Find where the given text appears and provide that cell's center as (X, Y) coordinate. 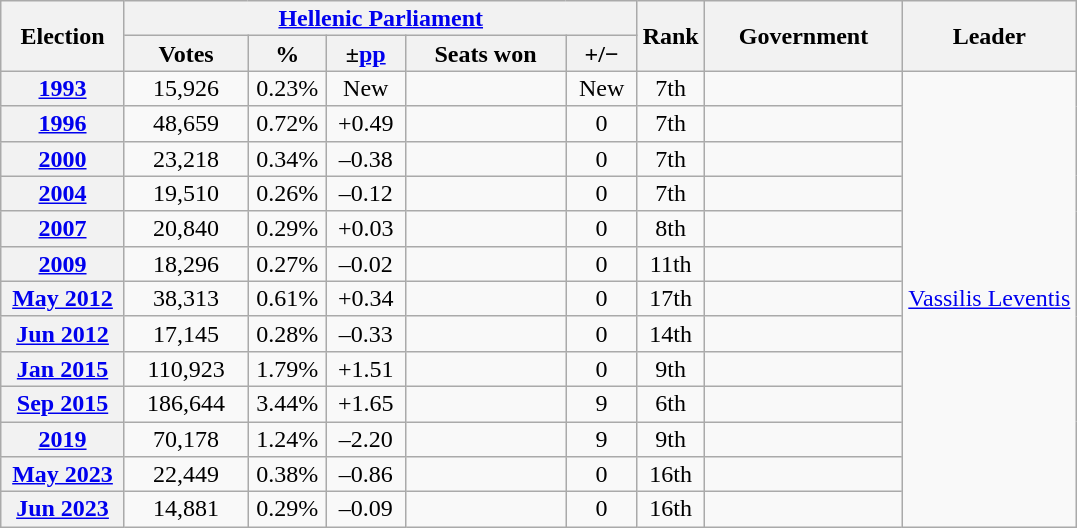
+1.51 (366, 368)
Hellenic Parliament (380, 18)
+0.03 (366, 228)
48,659 (186, 124)
11th (670, 264)
0.27% (288, 264)
Sep 2015 (63, 404)
14,881 (186, 510)
Jun 2012 (63, 334)
May 2023 (63, 474)
0.34% (288, 158)
–0.09 (366, 510)
15,926 (186, 88)
8th (670, 228)
18,296 (186, 264)
Election (63, 36)
Rank (670, 36)
–2.20 (366, 440)
186,644 (186, 404)
0.26% (288, 194)
Votes (186, 54)
Jan 2015 (63, 368)
17th (670, 298)
19,510 (186, 194)
0.61% (288, 298)
0.23% (288, 88)
–0.33 (366, 334)
38,313 (186, 298)
22,449 (186, 474)
1996 (63, 124)
17,145 (186, 334)
6th (670, 404)
0.72% (288, 124)
110,923 (186, 368)
+0.49 (366, 124)
Seats won (486, 54)
2007 (63, 228)
0.38% (288, 474)
14th (670, 334)
2004 (63, 194)
Vassilis Leventis (990, 299)
Jun 2023 (63, 510)
2000 (63, 158)
3.44% (288, 404)
–0.02 (366, 264)
Leader (990, 36)
1.79% (288, 368)
1993 (63, 88)
+0.34 (366, 298)
20,840 (186, 228)
–0.86 (366, 474)
–0.38 (366, 158)
70,178 (186, 440)
May 2012 (63, 298)
0.28% (288, 334)
+/− (602, 54)
1.24% (288, 440)
±pp (366, 54)
23,218 (186, 158)
Government (804, 36)
2019 (63, 440)
% (288, 54)
+1.65 (366, 404)
2009 (63, 264)
–0.12 (366, 194)
